Locate the cell with the specified text and output its (x, y) center coordinate. 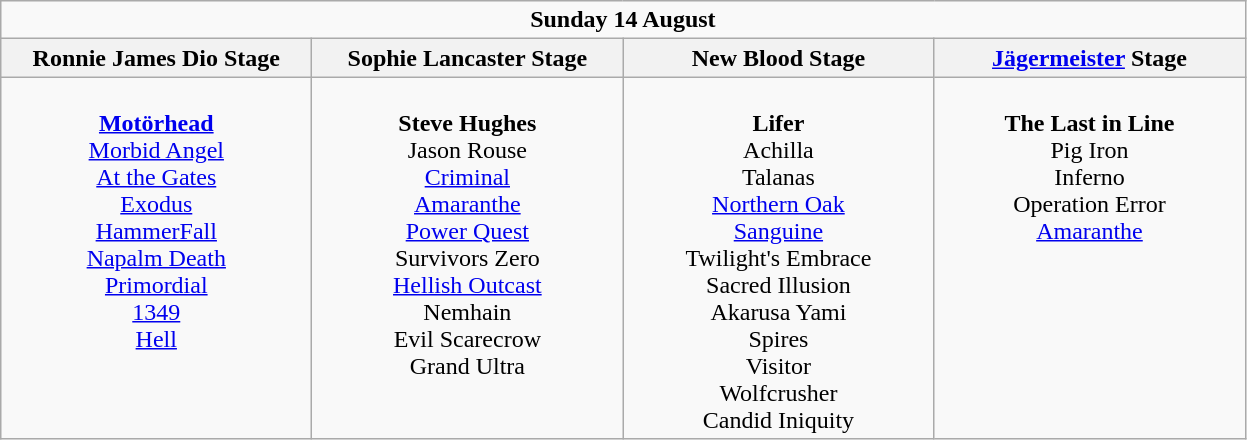
Sophie Lancaster Stage (468, 58)
Jägermeister Stage (1090, 58)
Steve Hughes Jason Rouse Criminal Amaranthe Power Quest Survivors Zero Hellish Outcast Nemhain Evil Scarecrow Grand Ultra (468, 258)
Motörhead Morbid Angel At the Gates Exodus HammerFall Napalm Death Primordial 1349 Hell (156, 258)
Sunday 14 August (623, 20)
The Last in Line Pig Iron Inferno Operation Error Amaranthe (1090, 258)
Ronnie James Dio Stage (156, 58)
New Blood Stage (778, 58)
Lifer Achilla Talanas Northern Oak Sanguine Twilight's Embrace Sacred Illusion Akarusa Yami Spires Visitor Wolfcrusher Candid Iniquity (778, 258)
